Return the (X, Y) coordinate for the center point of the cell that contains the specified text.  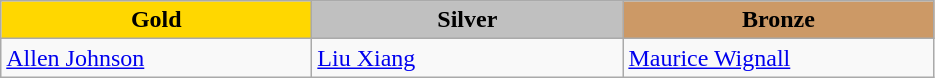
Liu Xiang (468, 58)
Bronze (778, 20)
Silver (468, 20)
Allen Johnson (156, 58)
Gold (156, 20)
Maurice Wignall (778, 58)
